Find where the given text appears and provide that cell's center as [x, y] coordinate. 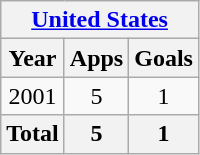
Apps [96, 58]
Total [33, 134]
Goals [164, 58]
United States [100, 20]
2001 [33, 96]
Year [33, 58]
